Return the (x, y) coordinate for the center point of the cell that contains the specified text.  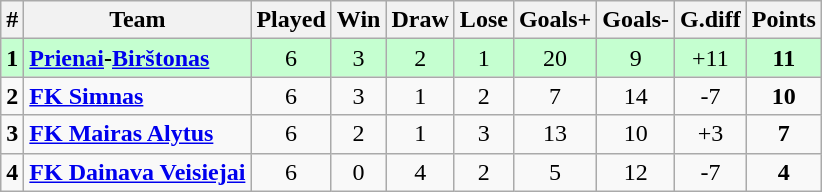
FK Dainava Veisiejai (138, 172)
9 (636, 58)
13 (554, 134)
+3 (711, 134)
+11 (711, 58)
Team (138, 20)
20 (554, 58)
# (12, 20)
Goals- (636, 20)
Lose (484, 20)
Goals+ (554, 20)
0 (358, 172)
Prienai-Birštonas (138, 58)
G.diff (711, 20)
11 (784, 58)
FK Mairas Alytus (138, 134)
5 (554, 172)
Points (784, 20)
Played (291, 20)
12 (636, 172)
14 (636, 96)
FK Simnas (138, 96)
Draw (420, 20)
Win (358, 20)
